Return the (x, y) coordinate for the center point of the cell that contains the specified text.  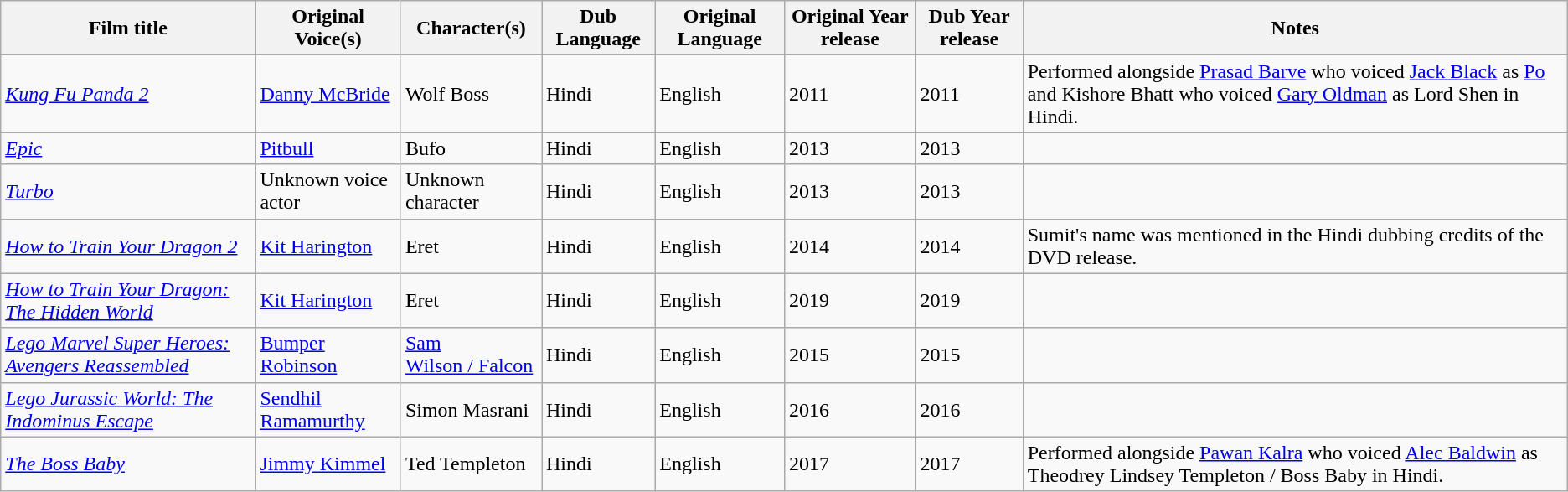
Epic (128, 148)
Sam Wilson / Falcon (471, 355)
Pitbull (328, 148)
Sendhil Ramamurthy (328, 409)
Bufo (471, 148)
Performed alongside Pawan Kalra who voiced Alec Baldwin as Theodrey Lindsey Templeton / Boss Baby in Hindi. (1295, 464)
Original Year release (851, 28)
Turbo (128, 191)
Dub Year release (969, 28)
Performed alongside Prasad Barve who voiced Jack Black as Po and Kishore Bhatt who voiced Gary Oldman as Lord Shen in Hindi. (1295, 94)
How to Train Your Dragon: The Hidden World (128, 300)
Character(s) (471, 28)
Bumper Robinson (328, 355)
Original Language (720, 28)
Unknown voice actor (328, 191)
Unknown character (471, 191)
Lego Jurassic World: The Indominus Escape (128, 409)
How to Train Your Dragon 2 (128, 246)
Film title (128, 28)
Danny McBride (328, 94)
Kung Fu Panda 2 (128, 94)
Sumit's name was mentioned in the Hindi dubbing credits of the DVD release. (1295, 246)
The Boss Baby (128, 464)
Wolf Boss (471, 94)
Simon Masrani (471, 409)
Ted Templeton (471, 464)
Jimmy Kimmel (328, 464)
Original Voice(s) (328, 28)
Dub Language (598, 28)
Lego Marvel Super Heroes: Avengers Reassembled (128, 355)
Notes (1295, 28)
